Detect which cell encompasses the target text, then output its [X, Y] center coordinate. 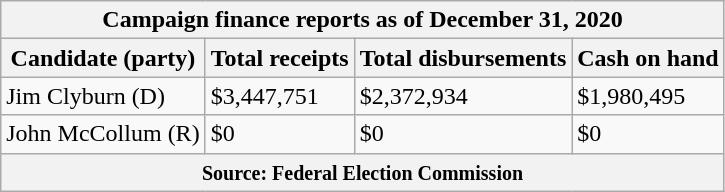
Candidate (party) [103, 58]
$1,980,495 [648, 96]
Total disbursements [463, 58]
Source: Federal Election Commission [362, 172]
Total receipts [280, 58]
Cash on hand [648, 58]
$2,372,934 [463, 96]
Campaign finance reports as of December 31, 2020 [362, 20]
$3,447,751 [280, 96]
Jim Clyburn (D) [103, 96]
John McCollum (R) [103, 134]
